From the cell containing the given text, extract its center point as (X, Y) coordinate. 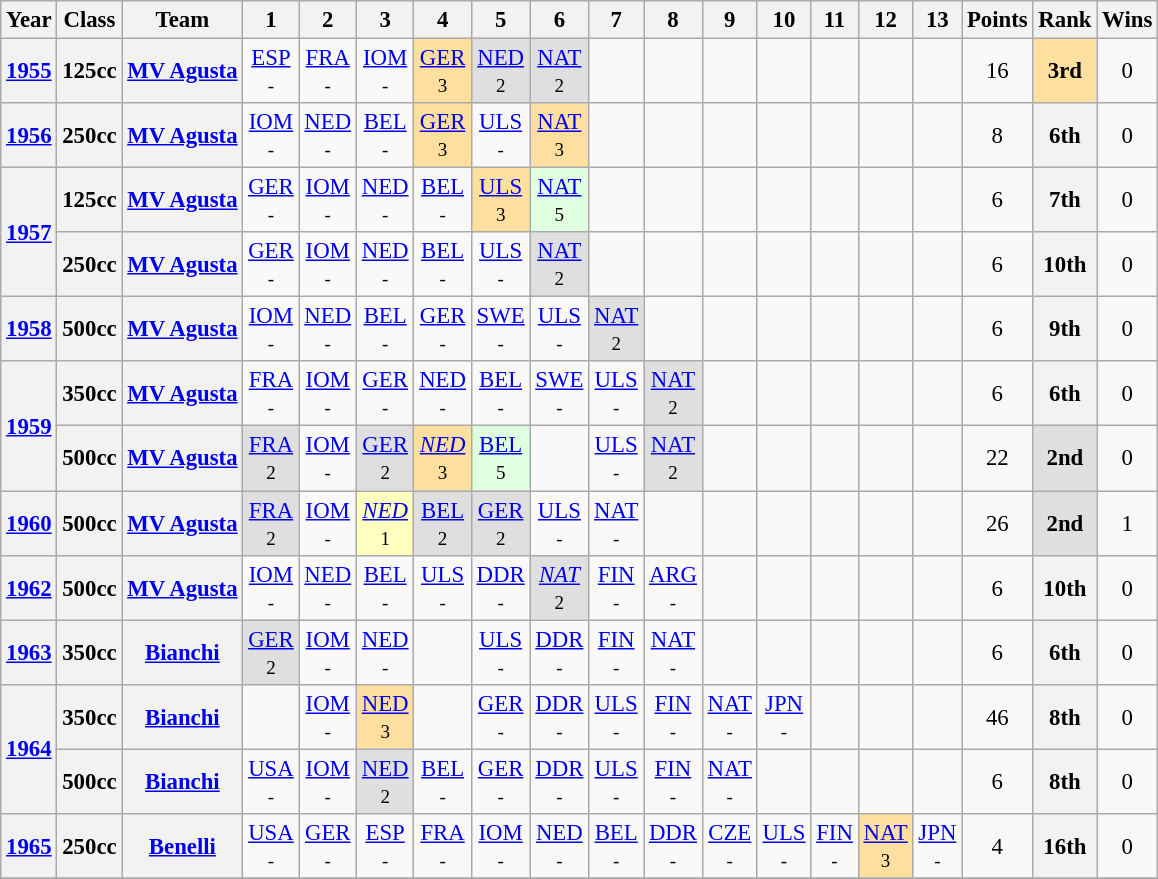
3rd (1065, 72)
3 (384, 20)
1960 (29, 524)
9 (730, 20)
Class (90, 20)
7th (1065, 200)
7 (616, 20)
26 (998, 524)
1962 (29, 588)
13 (938, 20)
1956 (29, 136)
BEL5 (500, 458)
Team (182, 20)
CZE- (730, 846)
10 (784, 20)
5 (500, 20)
ULS3 (500, 200)
Benelli (182, 846)
NAT5 (560, 200)
12 (886, 20)
22 (998, 458)
1957 (29, 232)
Wins (1128, 20)
1955 (29, 72)
Points (998, 20)
Year (29, 20)
NED1 (384, 524)
BEL2 (442, 524)
11 (834, 20)
1959 (29, 426)
Rank (1065, 20)
9th (1065, 330)
16 (998, 72)
16th (1065, 846)
ARG- (674, 588)
1965 (29, 846)
1964 (29, 748)
1963 (29, 652)
2 (328, 20)
46 (998, 716)
1958 (29, 330)
